Identify which cell holds the provided text, then report its (x, y) central coordinate. 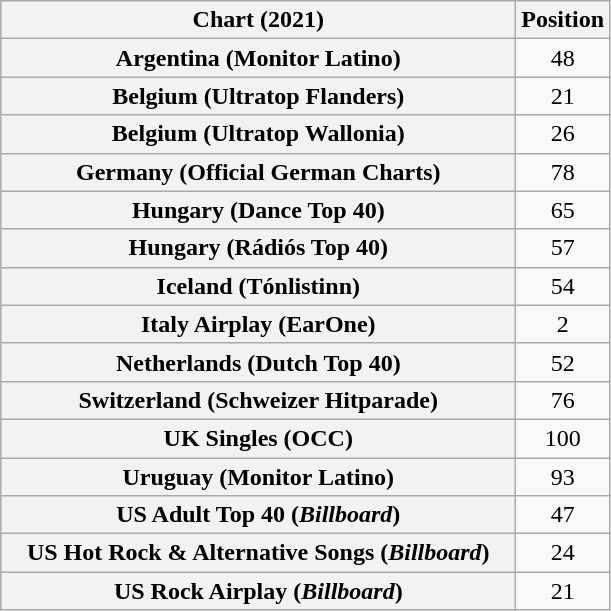
Hungary (Dance Top 40) (258, 210)
Position (563, 20)
UK Singles (OCC) (258, 438)
48 (563, 58)
Iceland (Tónlistinn) (258, 286)
57 (563, 248)
US Hot Rock & Alternative Songs (Billboard) (258, 553)
Argentina (Monitor Latino) (258, 58)
65 (563, 210)
52 (563, 362)
24 (563, 553)
76 (563, 400)
US Rock Airplay (Billboard) (258, 591)
Belgium (Ultratop Flanders) (258, 96)
Netherlands (Dutch Top 40) (258, 362)
US Adult Top 40 (Billboard) (258, 515)
Hungary (Rádiós Top 40) (258, 248)
47 (563, 515)
Chart (2021) (258, 20)
93 (563, 477)
Germany (Official German Charts) (258, 172)
Italy Airplay (EarOne) (258, 324)
54 (563, 286)
Switzerland (Schweizer Hitparade) (258, 400)
26 (563, 134)
Belgium (Ultratop Wallonia) (258, 134)
100 (563, 438)
78 (563, 172)
2 (563, 324)
Uruguay (Monitor Latino) (258, 477)
